Provide the (x, y) coordinate of the cell's center where the given text is located.  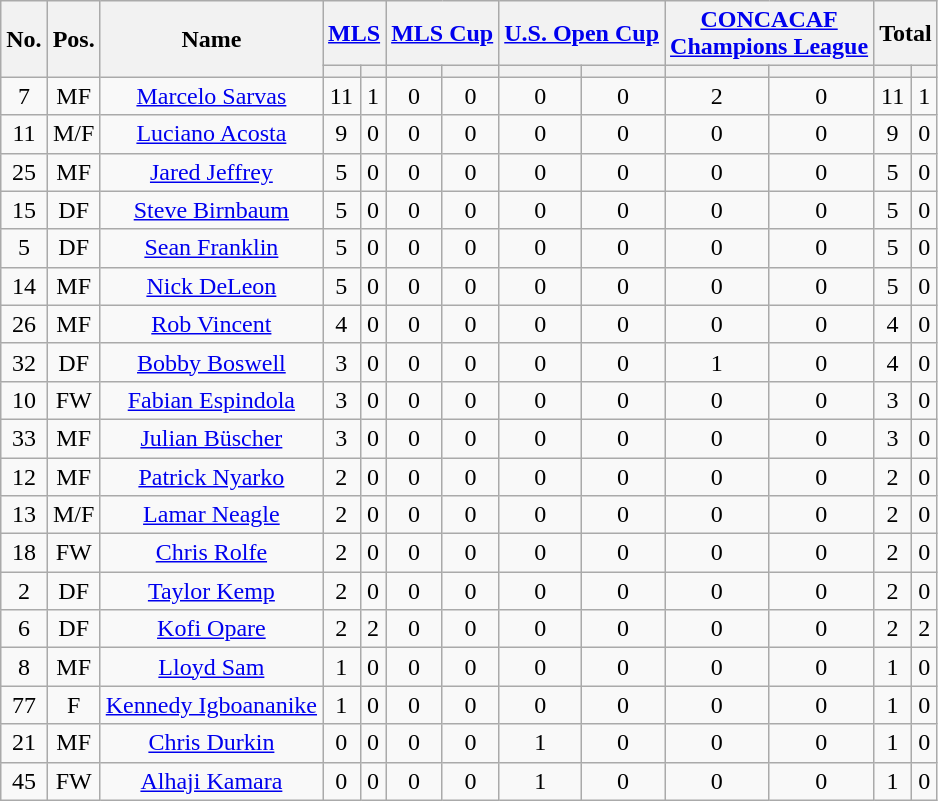
14 (24, 286)
Nick DeLeon (211, 286)
Chris Rolfe (211, 553)
Luciano Acosta (211, 134)
77 (24, 705)
6 (24, 629)
Marcelo Sarvas (211, 96)
Patrick Nyarko (211, 477)
25 (24, 172)
33 (24, 438)
Rob Vincent (211, 324)
13 (24, 515)
U.S. Open Cup (582, 34)
Fabian Espindola (211, 400)
45 (24, 781)
Lamar Neagle (211, 515)
8 (24, 667)
Taylor Kemp (211, 591)
CONCACAFChampions League (770, 34)
Bobby Boswell (211, 362)
Steve Birnbaum (211, 210)
15 (24, 210)
Kennedy Igboananike (211, 705)
18 (24, 553)
MLS Cup (442, 34)
12 (24, 477)
Jared Jeffrey (211, 172)
7 (24, 96)
21 (24, 743)
Pos. (74, 39)
Alhaji Kamara (211, 781)
Kofi Opare (211, 629)
Lloyd Sam (211, 667)
No. (24, 39)
Sean Franklin (211, 248)
10 (24, 400)
MLS (354, 34)
Name (211, 39)
Chris Durkin (211, 743)
Total (906, 34)
F (74, 705)
Julian Büscher (211, 438)
32 (24, 362)
26 (24, 324)
